Extract the [x, y] coordinate from the center of the cell holding the provided text.  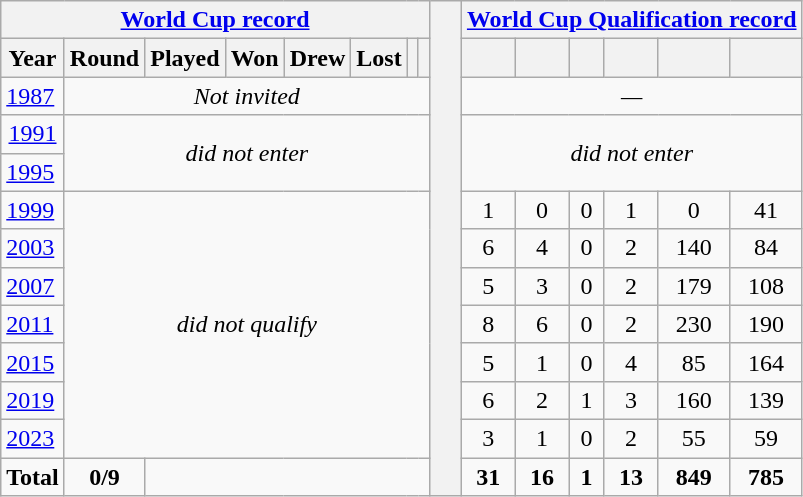
140 [694, 248]
— [632, 96]
did not qualify [246, 324]
Year [33, 58]
1999 [33, 210]
0/9 [104, 477]
Won [254, 58]
2007 [33, 286]
1987 [33, 96]
World Cup record [216, 20]
59 [766, 438]
1995 [33, 172]
2023 [33, 438]
16 [542, 477]
Total [33, 477]
785 [766, 477]
139 [766, 400]
160 [694, 400]
2019 [33, 400]
2003 [33, 248]
2011 [33, 324]
31 [488, 477]
41 [766, 210]
85 [694, 362]
190 [766, 324]
Lost [379, 58]
Round [104, 58]
849 [694, 477]
Played [185, 58]
Drew [318, 58]
World Cup Qualification record [632, 20]
8 [488, 324]
55 [694, 438]
230 [694, 324]
108 [766, 286]
179 [694, 286]
Not invited [246, 96]
13 [631, 477]
2015 [33, 362]
1991 [33, 134]
84 [766, 248]
164 [766, 362]
